Capture the cell that displays the provided text and extract its (X, Y) central coordinate. 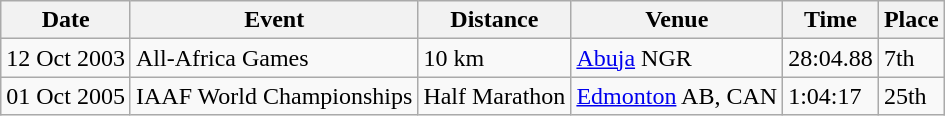
10 km (494, 58)
01 Oct 2005 (66, 96)
12 Oct 2003 (66, 58)
28:04.88 (831, 58)
All-Africa Games (274, 58)
7th (911, 58)
Date (66, 20)
1:04:17 (831, 96)
Abuja NGR (677, 58)
Place (911, 20)
Edmonton AB, CAN (677, 96)
IAAF World Championships (274, 96)
Distance (494, 20)
Event (274, 20)
25th (911, 96)
Venue (677, 20)
Half Marathon (494, 96)
Time (831, 20)
